Pinpoint the cell where the given text exists, returning its [x, y] midpoint coordinate. 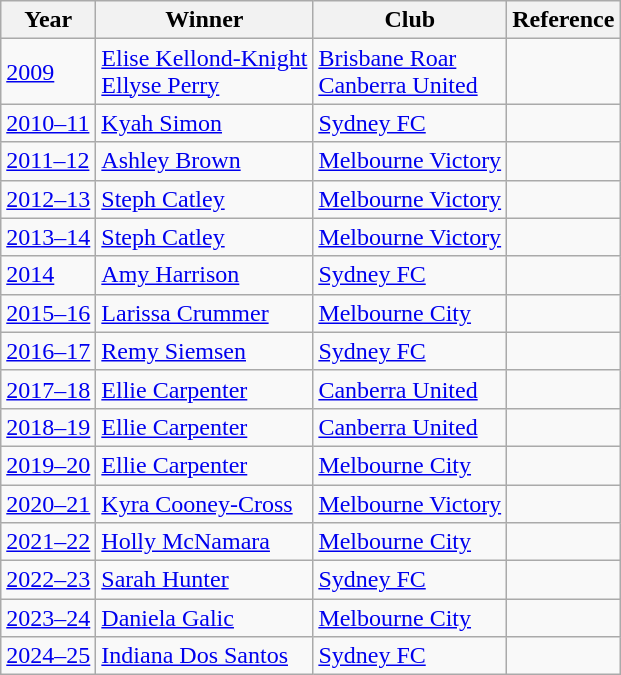
Winner [204, 20]
2009 [48, 72]
Elise Kellond-Knight Ellyse Perry [204, 72]
Remy Siemsen [204, 351]
2014 [48, 275]
2024–25 [48, 656]
Amy Harrison [204, 275]
Kyra Cooney-Cross [204, 503]
Larissa Crummer [204, 313]
2023–24 [48, 618]
Year [48, 20]
Indiana Dos Santos [204, 656]
Club [410, 20]
2019–20 [48, 465]
Kyah Simon [204, 123]
2013–14 [48, 237]
Holly McNamara [204, 542]
2017–18 [48, 389]
Ashley Brown [204, 161]
Reference [564, 20]
2011–12 [48, 161]
2022–23 [48, 580]
Daniela Galic [204, 618]
2020–21 [48, 503]
2010–11 [48, 123]
Sarah Hunter [204, 580]
2016–17 [48, 351]
2018–19 [48, 427]
2012–13 [48, 199]
Brisbane Roar Canberra United [410, 72]
2015–16 [48, 313]
2021–22 [48, 542]
